Capture the cell that displays the provided text and extract its [X, Y] central coordinate. 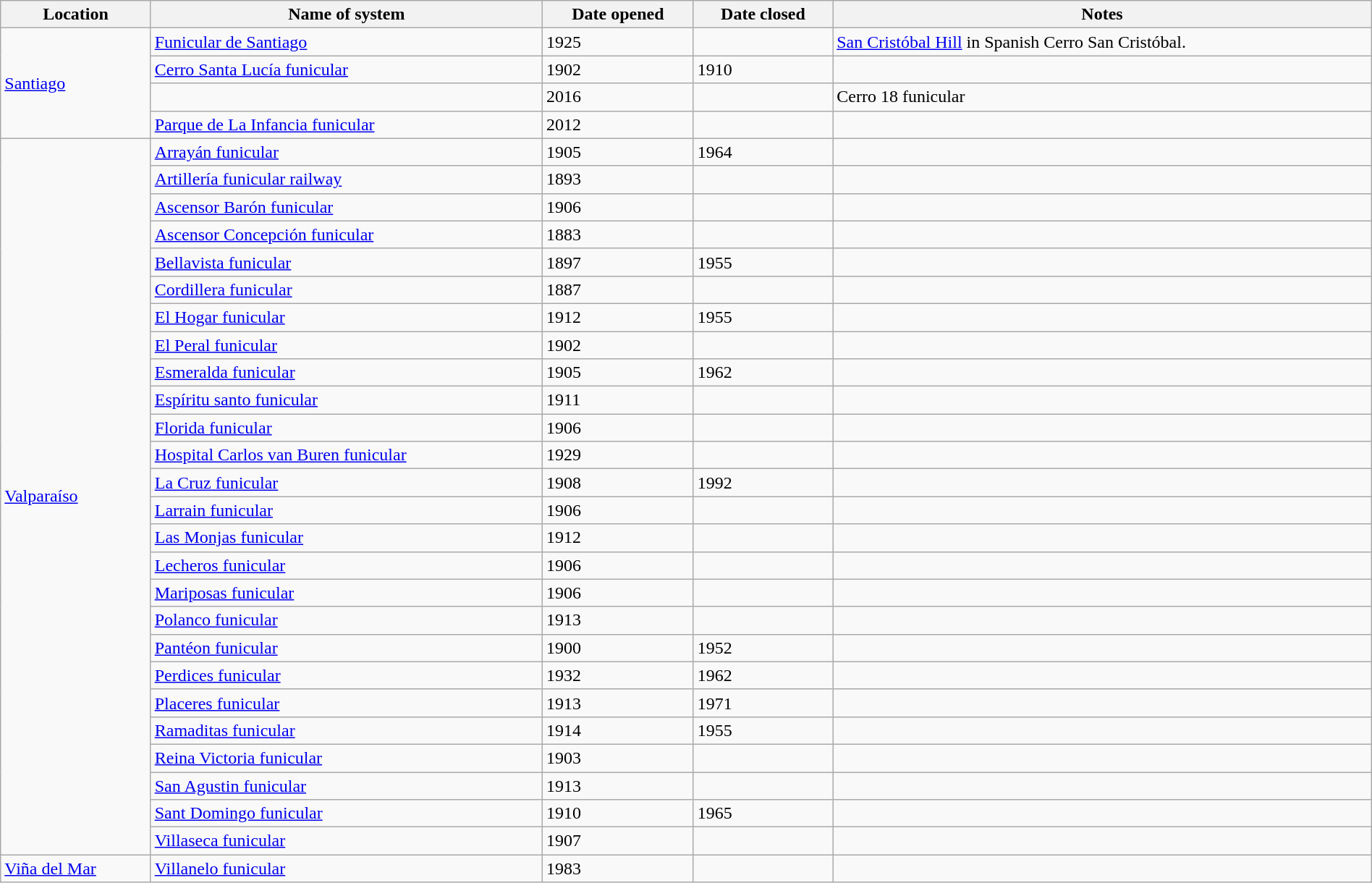
Cordillera funicular [346, 290]
Artillería funicular railway [346, 179]
Perdices funicular [346, 675]
1907 [618, 841]
1911 [618, 400]
1992 [763, 483]
El Peral funicular [346, 345]
Ramaditas funicular [346, 730]
Cerro 18 funicular [1103, 97]
Sant Domingo funicular [346, 814]
Mariposas funicular [346, 593]
Hospital Carlos van Buren funicular [346, 455]
Santiago [75, 83]
La Cruz funicular [346, 483]
1971 [763, 703]
El Hogar funicular [346, 317]
1903 [618, 758]
Florida funicular [346, 428]
Esmeralda funicular [346, 373]
Las Monjas funicular [346, 538]
1925 [618, 42]
2016 [618, 97]
Bellavista funicular [346, 262]
Polanco funicular [346, 620]
1952 [763, 648]
Name of system [346, 14]
1908 [618, 483]
Arrayán funicular [346, 152]
Parque de La Infancia funicular [346, 124]
1893 [618, 179]
Cerro Santa Lucía funicular [346, 69]
1983 [618, 869]
1914 [618, 730]
1897 [618, 262]
Ascensor Concepción funicular [346, 235]
1883 [618, 235]
2012 [618, 124]
1965 [763, 814]
San Agustin funicular [346, 785]
1887 [618, 290]
Date opened [618, 14]
1932 [618, 675]
1964 [763, 152]
Villanelo funicular [346, 869]
Ascensor Barón funicular [346, 207]
Lecheros funicular [346, 565]
Viña del Mar [75, 869]
Pantéon funicular [346, 648]
Villaseca funicular [346, 841]
Location [75, 14]
Espíritu santo funicular [346, 400]
Notes [1103, 14]
Reina Victoria funicular [346, 758]
Placeres funicular [346, 703]
1929 [618, 455]
Funicular de Santiago [346, 42]
Larrain funicular [346, 510]
Valparaíso [75, 497]
1900 [618, 648]
Date closed [763, 14]
San Cristóbal Hill in Spanish Cerro San Cristóbal. [1103, 42]
